Find where the given text appears and provide that cell's center as [X, Y] coordinate. 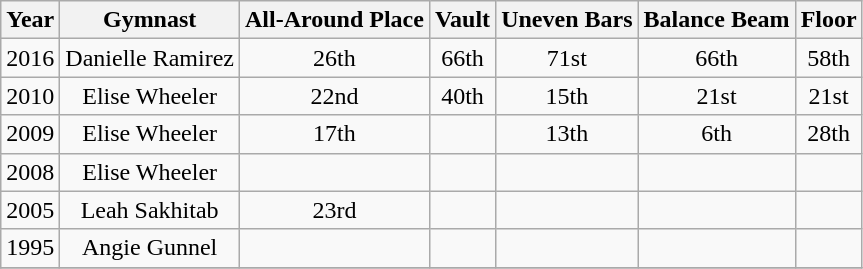
40th [462, 96]
2010 [30, 96]
Year [30, 20]
23rd [334, 210]
1995 [30, 248]
Angie Gunnel [150, 248]
28th [828, 134]
All-Around Place [334, 20]
71st [567, 58]
22nd [334, 96]
2005 [30, 210]
13th [567, 134]
58th [828, 58]
2016 [30, 58]
26th [334, 58]
17th [334, 134]
Floor [828, 20]
2009 [30, 134]
Uneven Bars [567, 20]
Vault [462, 20]
Leah Sakhitab [150, 210]
15th [567, 96]
2008 [30, 172]
Danielle Ramirez [150, 58]
6th [716, 134]
Gymnast [150, 20]
Balance Beam [716, 20]
